Pinpoint the cell where the given text exists, returning its [X, Y] midpoint coordinate. 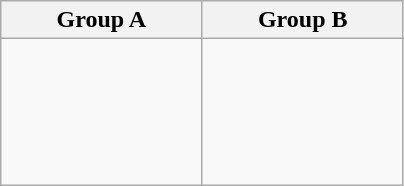
Group B [302, 20]
Group A [102, 20]
